Identify which cell holds the provided text, then report its (x, y) central coordinate. 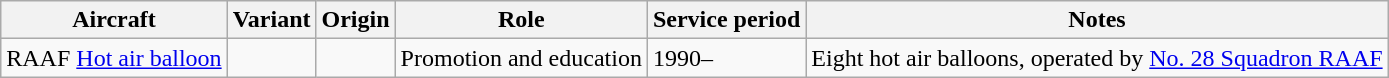
RAAF Hot air balloon (114, 58)
Notes (1097, 20)
Service period (726, 20)
1990– (726, 58)
Eight hot air balloons, operated by No. 28 Squadron RAAF (1097, 58)
Variant (272, 20)
Role (521, 20)
Promotion and education (521, 58)
Aircraft (114, 20)
Origin (356, 20)
